Scan for the cell matching the given text and deliver its (x, y) coordinate at center. 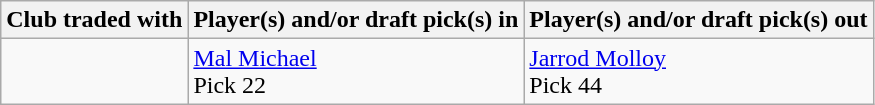
Mal MichaelPick 22 (356, 72)
Club traded with (94, 20)
Jarrod MolloyPick 44 (698, 72)
Player(s) and/or draft pick(s) out (698, 20)
Player(s) and/or draft pick(s) in (356, 20)
